Detect which cell encompasses the target text, then output its (x, y) center coordinate. 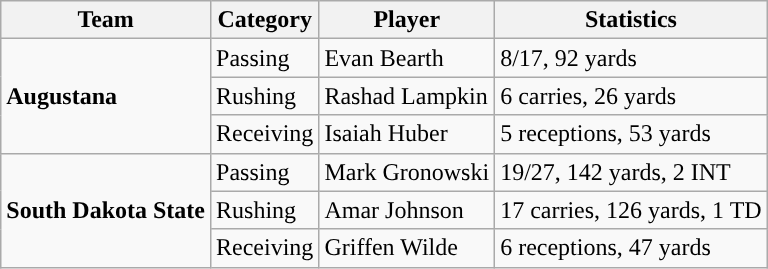
6 receptions, 47 yards (632, 248)
Isaiah Huber (407, 134)
Augustana (106, 96)
Mark Gronowski (407, 172)
Category (265, 20)
8/17, 92 yards (632, 58)
Evan Bearth (407, 58)
Rashad Lampkin (407, 96)
19/27, 142 yards, 2 INT (632, 172)
Team (106, 20)
Amar Johnson (407, 210)
5 receptions, 53 yards (632, 134)
6 carries, 26 yards (632, 96)
Player (407, 20)
South Dakota State (106, 210)
17 carries, 126 yards, 1 TD (632, 210)
Statistics (632, 20)
Griffen Wilde (407, 248)
